Detect which cell encompasses the target text, then output its (X, Y) center coordinate. 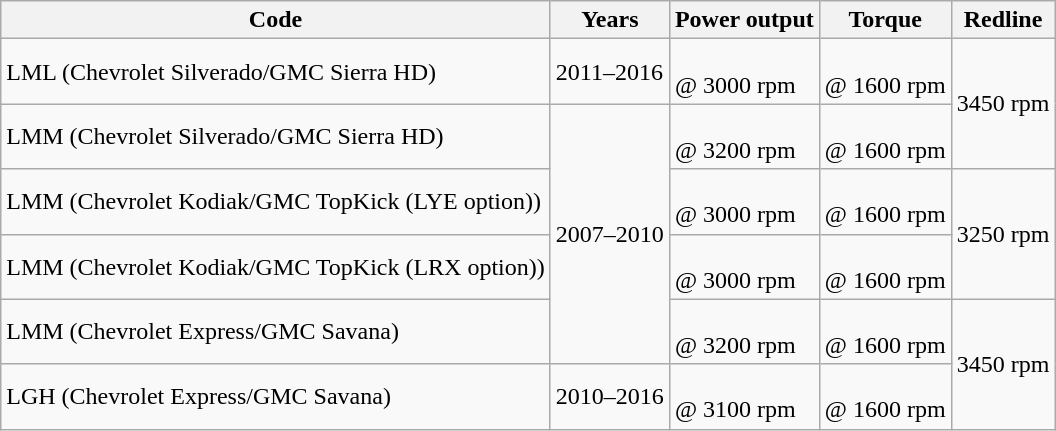
2010–2016 (610, 396)
LML (Chevrolet Silverado/GMC Sierra HD) (276, 72)
2007–2010 (610, 234)
Redline (1003, 20)
LMM (Chevrolet Kodiak/GMC TopKick (LYE option)) (276, 202)
LMM (Chevrolet Express/GMC Savana) (276, 332)
Code (276, 20)
3250 rpm (1003, 234)
LGH (Chevrolet Express/GMC Savana) (276, 396)
LMM (Chevrolet Kodiak/GMC TopKick (LRX option)) (276, 266)
@ 3100 rpm (744, 396)
Power output (744, 20)
Years (610, 20)
Torque (885, 20)
2011–2016 (610, 72)
LMM (Chevrolet Silverado/GMC Sierra HD) (276, 136)
